Output the (X, Y) coordinate of the center of the cell containing the given text.  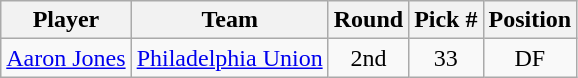
Team (230, 20)
Player (66, 20)
DF (530, 58)
Round (368, 20)
Philadelphia Union (230, 58)
Position (530, 20)
Pick # (446, 20)
Aaron Jones (66, 58)
2nd (368, 58)
33 (446, 58)
